Determine the (X, Y) coordinate at the center of the cell enclosing the given text.  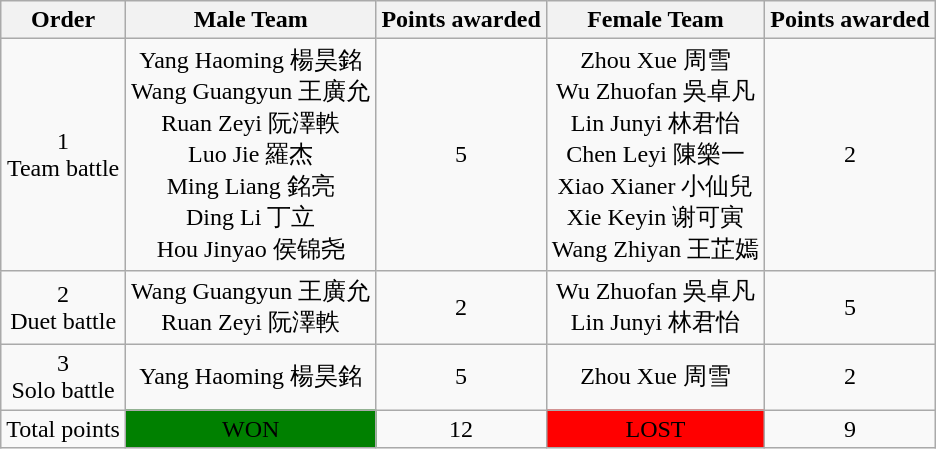
2 Duet battle (64, 307)
Yang Haoming 楊昊銘 Wang Guangyun 王廣允 Ruan Zeyi 阮澤軼 Luo Jie 羅杰 Ming Liang 銘亮 Ding Li 丁立 Hou Jinyao 侯锦尧 (250, 155)
9 (850, 429)
Zhou Xue 周雪 Wu Zhuofan 吳卓凡 Lin Junyi 林君怡 Chen Leyi 陳樂一 Xiao Xianer 小仙兒 Xie Keyin 谢可寅 Wang Zhiyan 王芷嫣 (655, 155)
3 Solo battle (64, 376)
Wu Zhuofan 吳卓凡 Lin Junyi 林君怡 (655, 307)
Wang Guangyun 王廣允 Ruan Zeyi 阮澤軼 (250, 307)
Order (64, 20)
Male Team (250, 20)
Zhou Xue 周雪 (655, 376)
LOST (655, 429)
Yang Haoming 楊昊銘 (250, 376)
Female Team (655, 20)
Total points (64, 429)
12 (461, 429)
WON (250, 429)
1 Team battle (64, 155)
